From the cell containing the given text, extract its center point as (X, Y) coordinate. 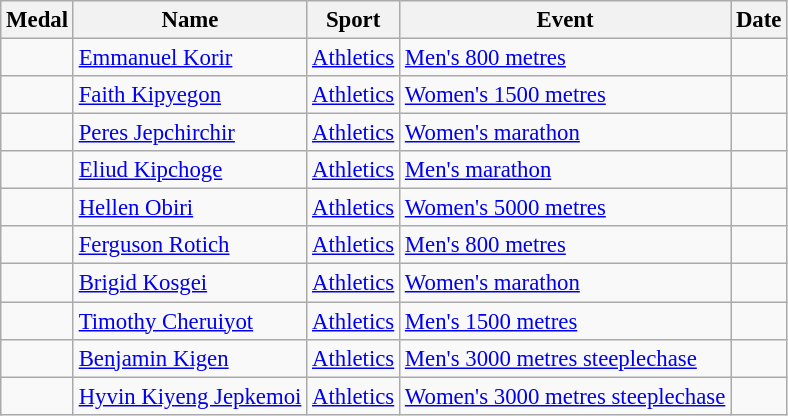
Ferguson Rotich (190, 245)
Emmanuel Korir (190, 58)
Brigid Kosgei (190, 283)
Women's 5000 metres (566, 208)
Men's 1500 metres (566, 321)
Women's 3000 metres steeplechase (566, 396)
Name (190, 20)
Hellen Obiri (190, 208)
Date (759, 20)
Benjamin Kigen (190, 358)
Peres Jepchirchir (190, 133)
Women's 1500 metres (566, 95)
Sport (354, 20)
Men's marathon (566, 170)
Medal (38, 20)
Event (566, 20)
Timothy Cheruiyot (190, 321)
Eliud Kipchoge (190, 170)
Men's 3000 metres steeplechase (566, 358)
Faith Kipyegon (190, 95)
Hyvin Kiyeng Jepkemoi (190, 396)
